Detect which cell encompasses the target text, then output its [x, y] center coordinate. 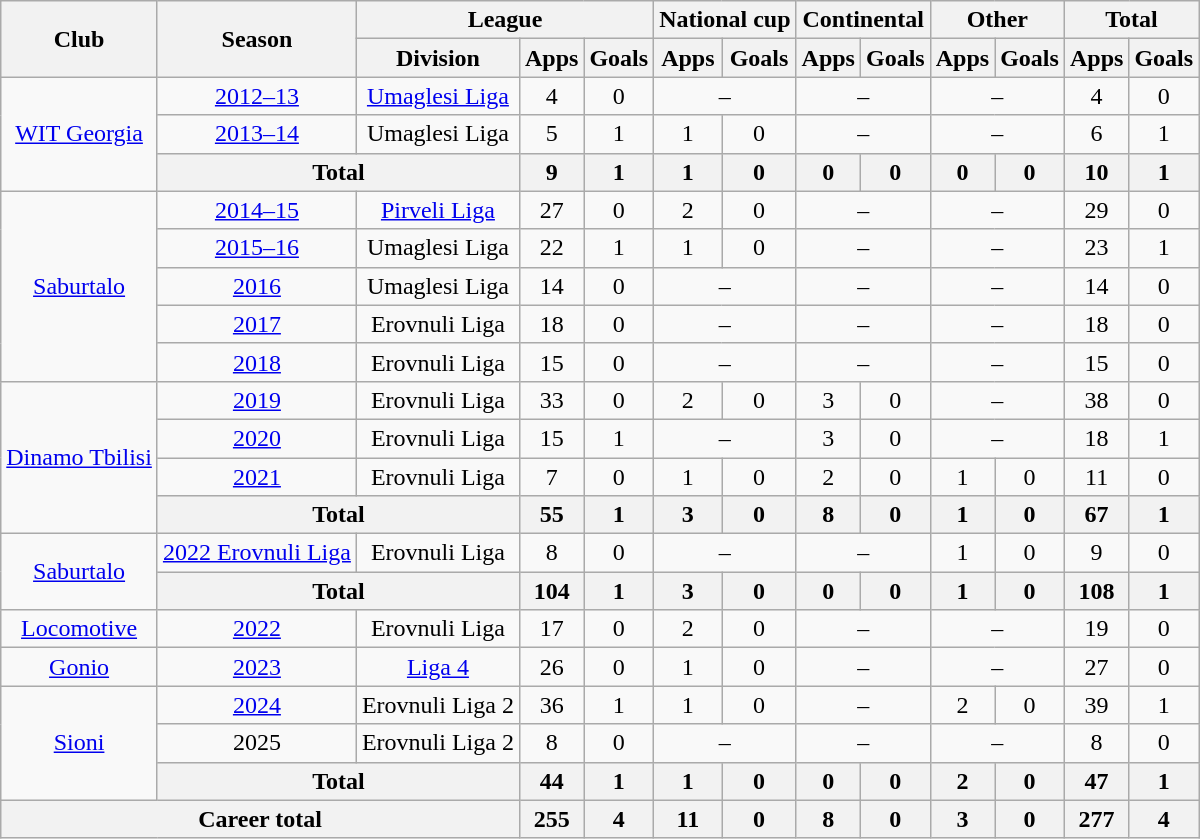
2019 [256, 400]
2012–13 [256, 96]
2023 [256, 667]
255 [551, 819]
2016 [256, 286]
104 [551, 591]
108 [1096, 591]
League [504, 20]
7 [551, 477]
Division [438, 58]
Locomotive [80, 629]
2017 [256, 324]
33 [551, 400]
Pirveli Liga [438, 210]
WIT Georgia [80, 134]
2014–15 [256, 210]
2013–14 [256, 134]
23 [1096, 248]
19 [1096, 629]
67 [1096, 515]
2018 [256, 362]
277 [1096, 819]
2022 Erovnuli Liga [256, 553]
Liga 4 [438, 667]
2020 [256, 438]
2025 [256, 743]
National cup [725, 20]
36 [551, 705]
22 [551, 248]
2022 [256, 629]
Season [256, 39]
Sioni [80, 743]
2024 [256, 705]
Other [997, 20]
10 [1096, 172]
Dinamo Tbilisi [80, 457]
44 [551, 781]
29 [1096, 210]
5 [551, 134]
17 [551, 629]
39 [1096, 705]
47 [1096, 781]
55 [551, 515]
Gonio [80, 667]
Continental [863, 20]
Career total [260, 819]
2015–16 [256, 248]
Club [80, 39]
2021 [256, 477]
38 [1096, 400]
26 [551, 667]
6 [1096, 134]
